Output the [X, Y] coordinate of the center of the cell containing the given text.  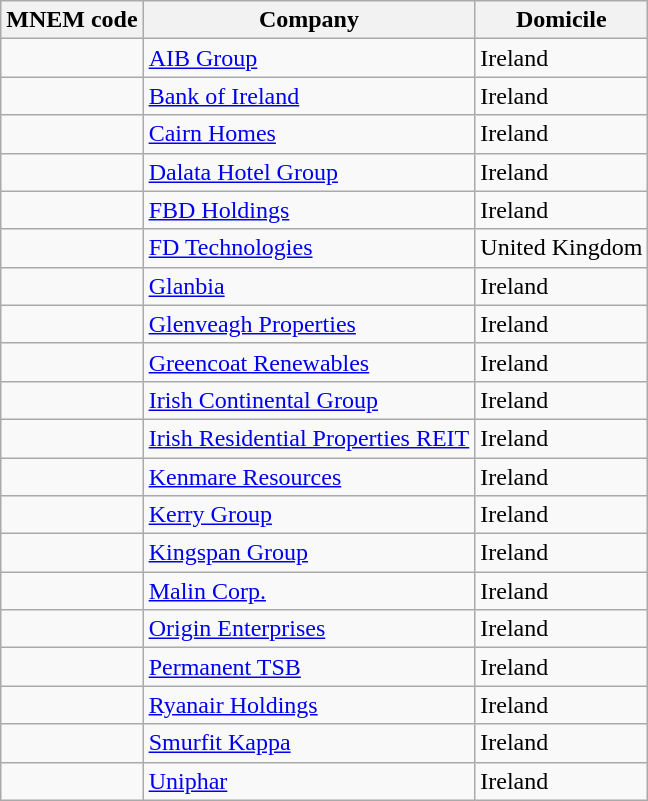
Uniphar [309, 781]
Kerry Group [309, 515]
Dalata Hotel Group [309, 172]
Irish Residential Properties REIT [309, 438]
MNEM code [72, 20]
Company [309, 20]
Irish Continental Group [309, 400]
Permanent TSB [309, 667]
Domicile [562, 20]
Ryanair Holdings [309, 705]
Greencoat Renewables [309, 362]
Smurfit Kappa [309, 743]
AIB Group [309, 58]
Kenmare Resources [309, 477]
Origin Enterprises [309, 629]
Cairn Homes [309, 134]
Malin Corp. [309, 591]
FBD Holdings [309, 210]
Bank of Ireland [309, 96]
Glenveagh Properties [309, 324]
Glanbia [309, 286]
Kingspan Group [309, 553]
United Kingdom [562, 248]
FD Technologies [309, 248]
